Detect which cell encompasses the target text, then output its [X, Y] center coordinate. 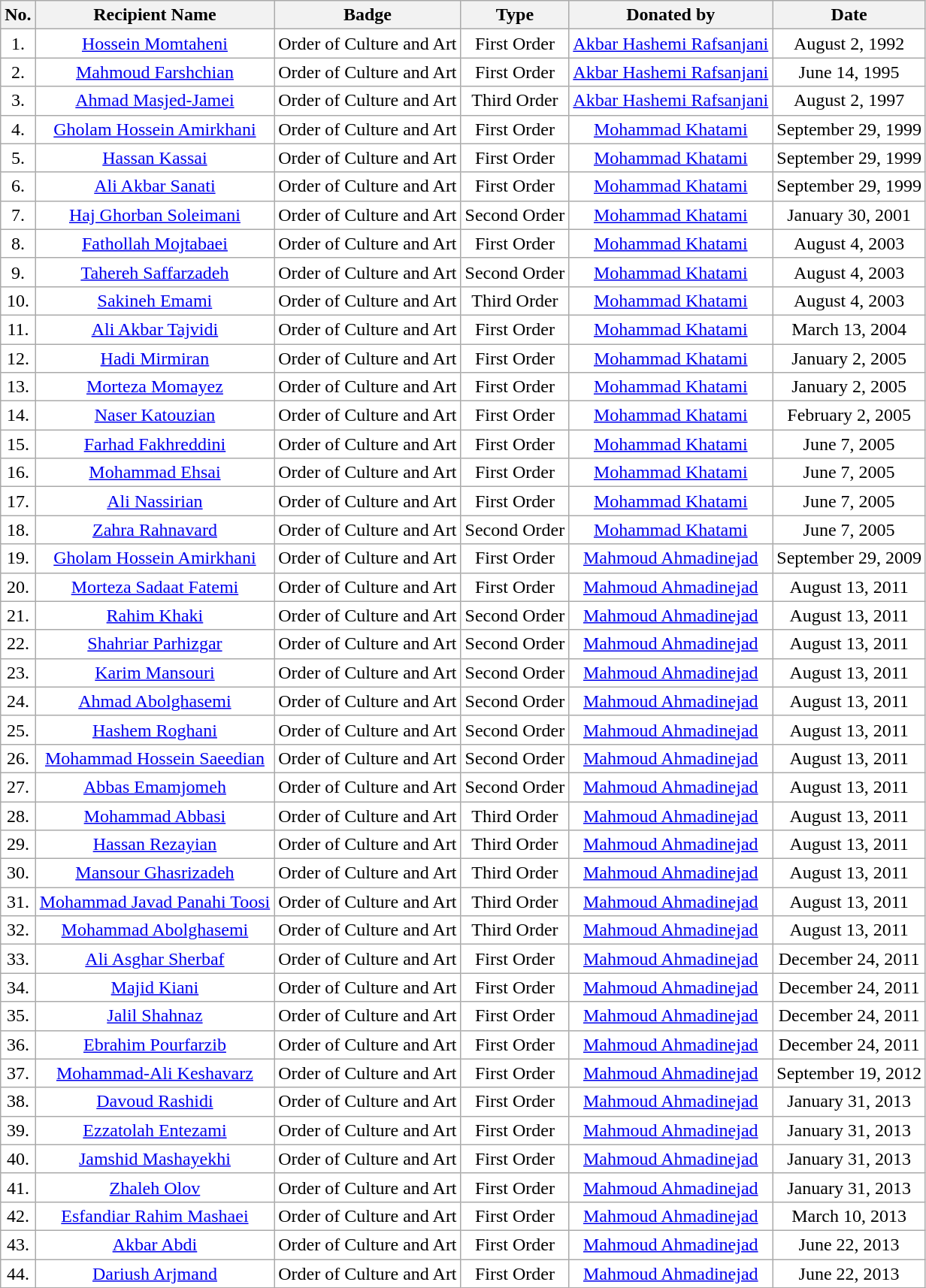
4. [18, 129]
March 13, 2004 [849, 329]
44. [18, 1274]
Shahriar Parhizgar [155, 644]
38. [18, 1102]
Ahmad Masjed-Jamei [155, 101]
23. [18, 673]
Haj Ghorban Soleimani [155, 215]
June 14, 1995 [849, 72]
11. [18, 329]
February 2, 2005 [849, 416]
28. [18, 815]
Hossein Momtaheni [155, 44]
25. [18, 730]
33. [18, 959]
September 29, 2009 [849, 558]
40. [18, 1159]
19. [18, 558]
21. [18, 615]
Karim Mansouri [155, 673]
35. [18, 1016]
29. [18, 845]
Donated by [670, 15]
27. [18, 787]
14. [18, 416]
Type [515, 15]
43. [18, 1244]
Hassan Rezayian [155, 845]
Mohammad Ehsai [155, 473]
August 2, 1992 [849, 44]
Fathollah Mojtabaei [155, 243]
3. [18, 101]
Sakineh Emami [155, 301]
Badge [368, 15]
Naser Katouzian [155, 416]
20. [18, 587]
Jalil Shahnaz [155, 1016]
36. [18, 1045]
Rahim Khaki [155, 615]
Zahra Rahnavard [155, 530]
Mansour Ghasrizadeh [155, 873]
30. [18, 873]
No. [18, 15]
31. [18, 902]
Akbar Abdi [155, 1244]
March 10, 2013 [849, 1216]
8. [18, 243]
41. [18, 1187]
2. [18, 72]
Mohammad Abbasi [155, 815]
Mohammad Javad Panahi Toosi [155, 902]
1. [18, 44]
10. [18, 301]
17. [18, 501]
Tahereh Saffarzadeh [155, 272]
Hashem Roghani [155, 730]
Morteza Momayez [155, 387]
Ebrahim Pourfarzib [155, 1045]
15. [18, 444]
Abbas Emamjomeh [155, 787]
Date [849, 15]
Dariush Arjmand [155, 1274]
13. [18, 387]
Ali Akbar Sanati [155, 186]
Zhaleh Olov [155, 1187]
24. [18, 701]
39. [18, 1130]
Ali Asghar Sherbaf [155, 959]
Ahmad Abolghasemi [155, 701]
Ali Nassirian [155, 501]
September 19, 2012 [849, 1073]
August 2, 1997 [849, 101]
Recipient Name [155, 15]
Mohammad-Ali Keshavarz [155, 1073]
Hadi Mirmiran [155, 358]
16. [18, 473]
Ali Akbar Tajvidi [155, 329]
Davoud Rashidi [155, 1102]
January 30, 2001 [849, 215]
Esfandiar Rahim Mashaei [155, 1216]
Mahmoud Farshchian [155, 72]
Hassan Kassai [155, 158]
18. [18, 530]
42. [18, 1216]
22. [18, 644]
Ezzatolah Entezami [155, 1130]
Majid Kiani [155, 987]
37. [18, 1073]
32. [18, 930]
5. [18, 158]
12. [18, 358]
Farhad Fakhreddini [155, 444]
26. [18, 758]
34. [18, 987]
Jamshid Mashayekhi [155, 1159]
9. [18, 272]
7. [18, 215]
Mohammad Hossein Saeedian [155, 758]
Mohammad Abolghasemi [155, 930]
Morteza Sadaat Fatemi [155, 587]
6. [18, 186]
